Identify which cell holds the provided text, then report its [x, y] central coordinate. 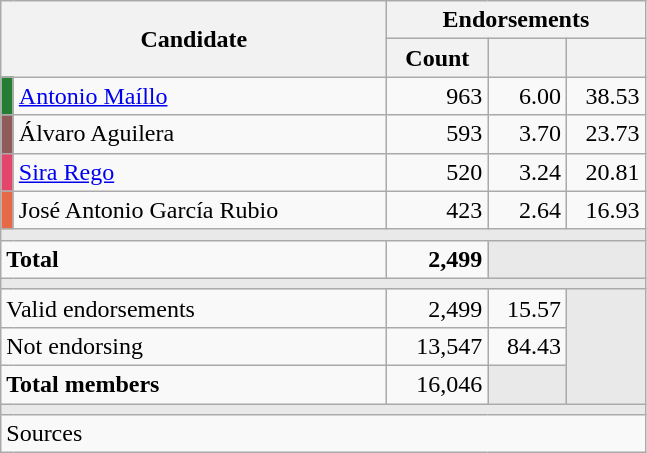
Total [194, 259]
Candidate [194, 39]
963 [438, 96]
38.53 [606, 96]
Antonio Maíllo [200, 96]
José Antonio García Rubio [200, 210]
520 [438, 172]
84.43 [528, 346]
Not endorsing [194, 346]
Valid endorsements [194, 308]
2.64 [528, 210]
593 [438, 134]
Total members [194, 384]
20.81 [606, 172]
Álvaro Aguilera [200, 134]
15.57 [528, 308]
16.93 [606, 210]
13,547 [438, 346]
3.70 [528, 134]
3.24 [528, 172]
Sources [323, 434]
23.73 [606, 134]
6.00 [528, 96]
Sira Rego [200, 172]
16,046 [438, 384]
Count [438, 58]
Endorsements [516, 20]
423 [438, 210]
